Extract the (X, Y) coordinate from the center of the cell holding the provided text.  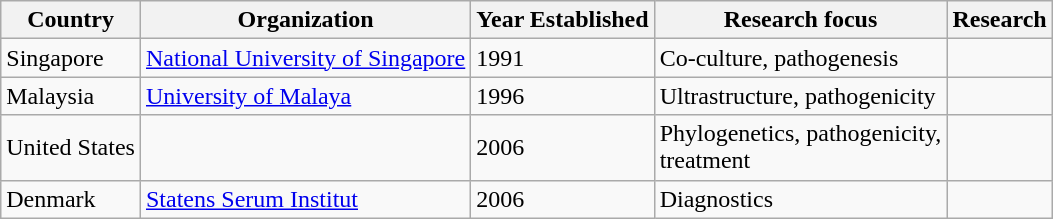
Malaysia (71, 96)
Country (71, 20)
Co-culture, pathogenesis (800, 58)
Organization (305, 20)
National University of Singapore (305, 58)
Denmark (71, 199)
Research (1000, 20)
1996 (562, 96)
Ultrastructure, pathogenicity (800, 96)
Statens Serum Institut (305, 199)
Year Established (562, 20)
United States (71, 148)
University of Malaya (305, 96)
Phylogenetics, pathogenicity,treatment (800, 148)
Research focus (800, 20)
Singapore (71, 58)
1991 (562, 58)
Diagnostics (800, 199)
